Provide the (X, Y) coordinate of the cell's center where the given text is located.  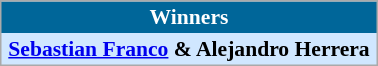
Winners (189, 17)
Sebastian Franco & Alejandro Herrera (189, 49)
